Output the (X, Y) coordinate of the center of the cell containing the given text.  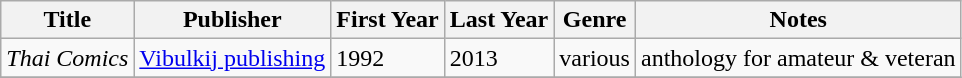
2013 (499, 58)
Last Year (499, 20)
Thai Comics (68, 58)
Notes (798, 20)
Vibulkij publishing (232, 58)
First Year (388, 20)
Genre (595, 20)
Title (68, 20)
anthology for amateur & veteran (798, 58)
Publisher (232, 20)
1992 (388, 58)
various (595, 58)
